Locate the cell with the specified text and output its (X, Y) center coordinate. 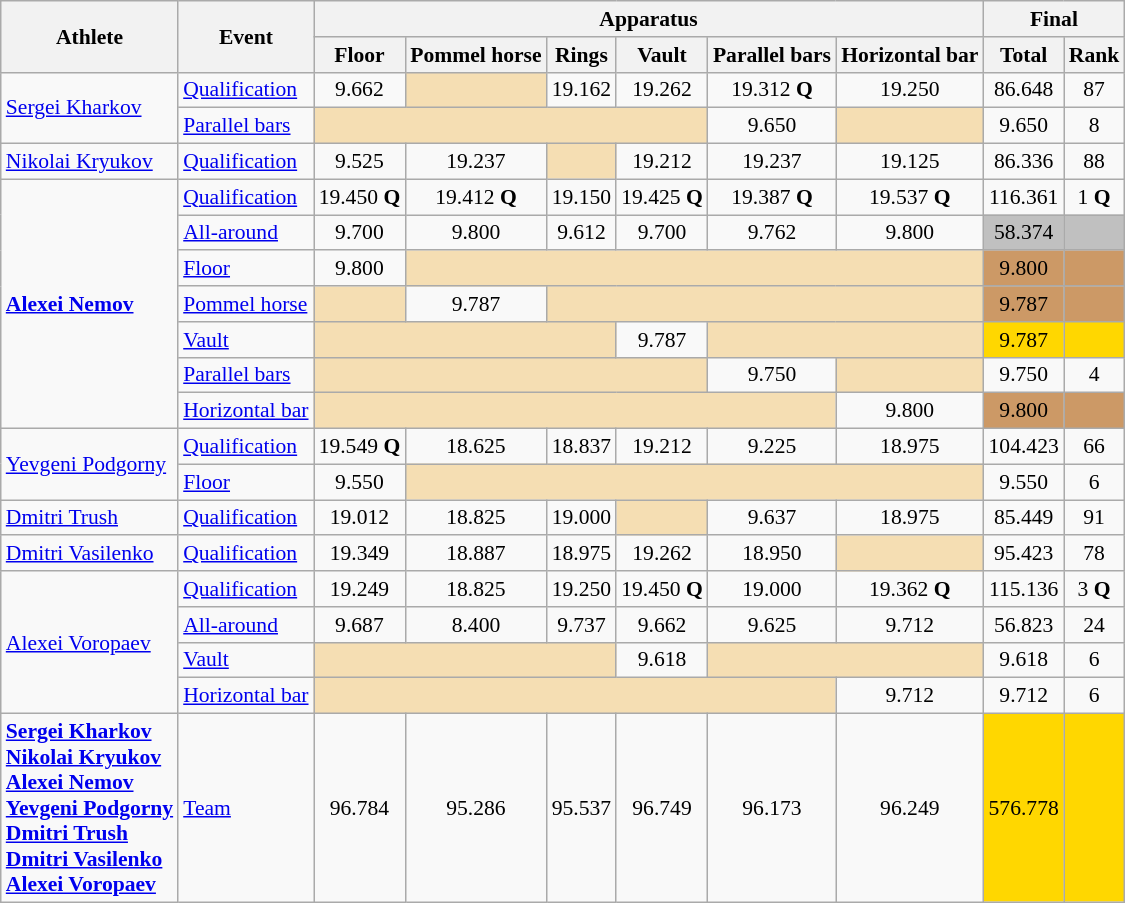
9.525 (360, 162)
Rank (1094, 55)
96.173 (772, 808)
58.374 (1024, 233)
Dmitri Vasilenko (90, 554)
Nikolai Kryukov (90, 162)
Final (1054, 19)
19.125 (910, 162)
9.637 (772, 518)
Dmitri Trush (90, 518)
9.762 (772, 233)
85.449 (1024, 518)
18.837 (582, 447)
Rings (582, 55)
19.012 (360, 518)
78 (1094, 554)
19.162 (582, 90)
95.423 (1024, 554)
116.361 (1024, 197)
87 (1094, 90)
19.349 (360, 554)
66 (1094, 447)
86.336 (1024, 162)
19.549 Q (360, 447)
Total (1024, 55)
56.823 (1024, 625)
18.625 (476, 447)
576.778 (1024, 808)
95.286 (476, 808)
Event (246, 36)
9.625 (772, 625)
1 Q (1094, 197)
8 (1094, 126)
96.249 (910, 808)
19.312 Q (772, 90)
24 (1094, 625)
96.749 (662, 808)
Yevgeni Podgorny (90, 464)
104.423 (1024, 447)
19.387 Q (772, 197)
Team (246, 808)
95.537 (582, 808)
91 (1094, 518)
Athlete (90, 36)
19.150 (582, 197)
9.737 (582, 625)
9.612 (582, 233)
Sergei Kharkov (90, 108)
4 (1094, 375)
8.400 (476, 625)
Apparatus (649, 19)
19.537 Q (910, 197)
3 Q (1094, 589)
19.249 (360, 589)
86.648 (1024, 90)
Alexei Voropaev (90, 642)
19.412 Q (476, 197)
88 (1094, 162)
18.950 (772, 554)
19.362 Q (910, 589)
9.687 (360, 625)
96.784 (360, 808)
115.136 (1024, 589)
19.425 Q (662, 197)
Sergei KharkovNikolai KryukovAlexei NemovYevgeni PodgornyDmitri TrushDmitri VasilenkoAlexei Voropaev (90, 808)
9.225 (772, 447)
18.887 (476, 554)
Alexei Nemov (90, 304)
